For the text-containing cell, return its midpoint in [X, Y] coordinate format. 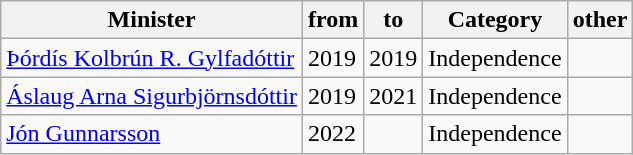
Þórdís Kolbrún R. Gylfadóttir [152, 58]
2021 [394, 96]
2022 [332, 134]
Category [495, 20]
Minister [152, 20]
from [332, 20]
Áslaug Arna Sigurbjörnsdóttir [152, 96]
to [394, 20]
other [600, 20]
Jón Gunnarsson [152, 134]
